Identify which cell holds the provided text, then report its (x, y) central coordinate. 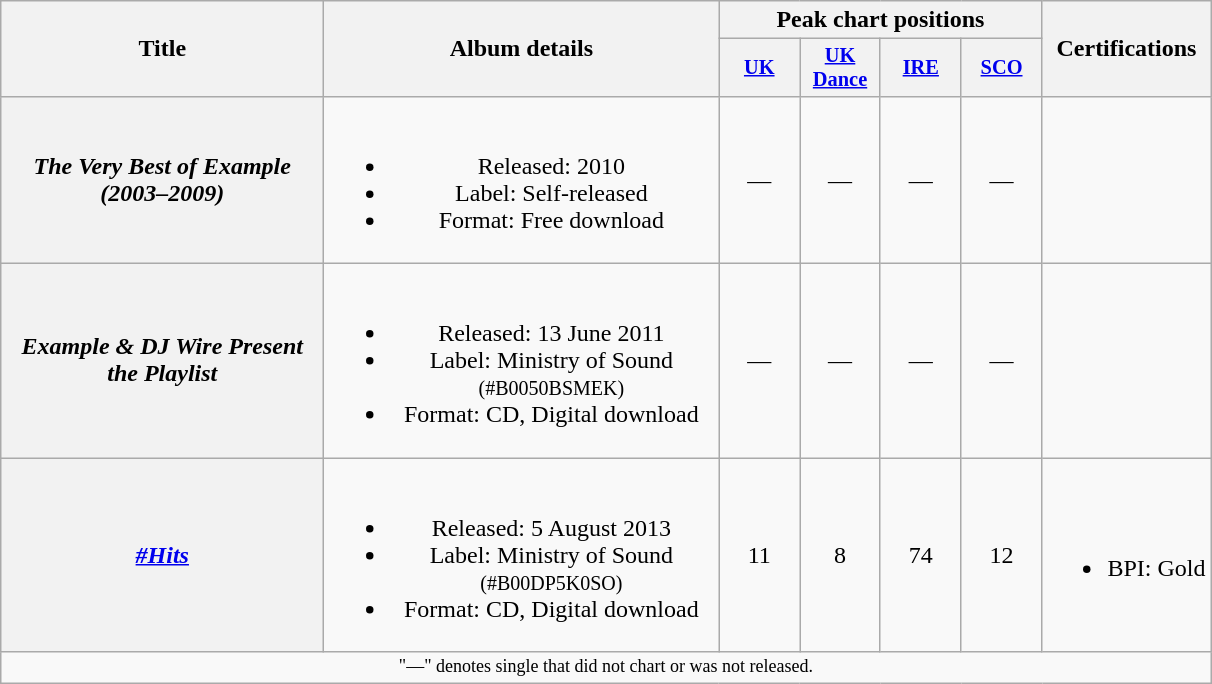
Peak chart positions (880, 20)
Released: 13 June 2011Label: Ministry of Sound (#B0050BSMEK)Format: CD, Digital download (522, 361)
11 (760, 555)
Released: 2010Label: Self-releasedFormat: Free download (522, 180)
IRE (920, 68)
BPI: Gold (1126, 555)
"—" denotes single that did not chart or was not released. (606, 668)
8 (840, 555)
UK (760, 68)
Album details (522, 49)
UKDance (840, 68)
Released: 5 August 2013Label: Ministry of Sound (#B00DP5K0SO)Format: CD, Digital download (522, 555)
#Hits (162, 555)
Title (162, 49)
Certifications (1126, 49)
12 (1002, 555)
The Very Best of Example (2003–2009) (162, 180)
74 (920, 555)
Example & DJ Wire Present the Playlist (162, 361)
SCO (1002, 68)
